Pinpoint the cell where the given text exists, returning its [X, Y] midpoint coordinate. 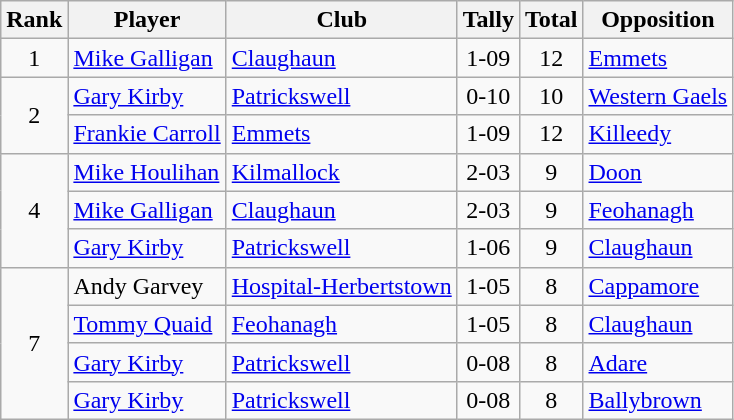
2 [34, 115]
4 [34, 210]
Frankie Carroll [147, 134]
Ballybrown [658, 400]
Andy Garvey [147, 286]
Tommy Quaid [147, 324]
Mike Houlihan [147, 172]
Club [342, 20]
Total [551, 20]
Opposition [658, 20]
Kilmallock [342, 172]
Cappamore [658, 286]
Doon [658, 172]
10 [551, 96]
1-06 [488, 248]
Tally [488, 20]
Rank [34, 20]
Western Gaels [658, 96]
7 [34, 343]
Player [147, 20]
0-10 [488, 96]
1 [34, 58]
Hospital-Herbertstown [342, 286]
Adare [658, 362]
Killeedy [658, 134]
